For the text-containing cell, return its midpoint in [X, Y] coordinate format. 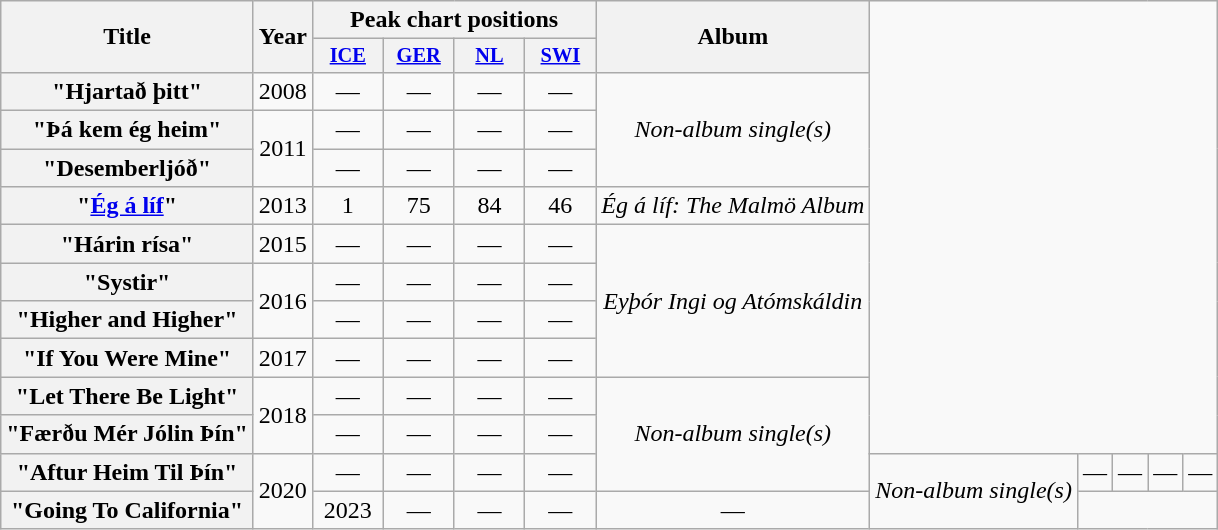
2016 [282, 301]
NL [490, 56]
2017 [282, 358]
"If You Were Mine" [128, 358]
ICE [348, 56]
"Higher and Higher" [128, 320]
"Let There Be Light" [128, 396]
2015 [282, 244]
SWI [560, 56]
2018 [282, 415]
46 [560, 206]
2013 [282, 206]
Eyþór Ingi og Atómskáldin [733, 301]
1 [348, 206]
Album [733, 37]
Title [128, 37]
GER [418, 56]
84 [490, 206]
Year [282, 37]
75 [418, 206]
Ég á líf: The Malmö Album [733, 206]
2011 [282, 149]
2008 [282, 91]
"Þá kem ég heim" [128, 130]
"Færðu Mér Jólin Þín" [128, 434]
"Aftur Heim Til Þín" [128, 472]
2023 [348, 510]
2020 [282, 491]
"Systir" [128, 282]
"Hárin rísa" [128, 244]
"Going To California" [128, 510]
"Desemberljóð" [128, 168]
"Hjartað þitt" [128, 91]
"Ég á líf" [128, 206]
Peak chart positions [454, 20]
